For the text-containing cell, return its midpoint in [X, Y] coordinate format. 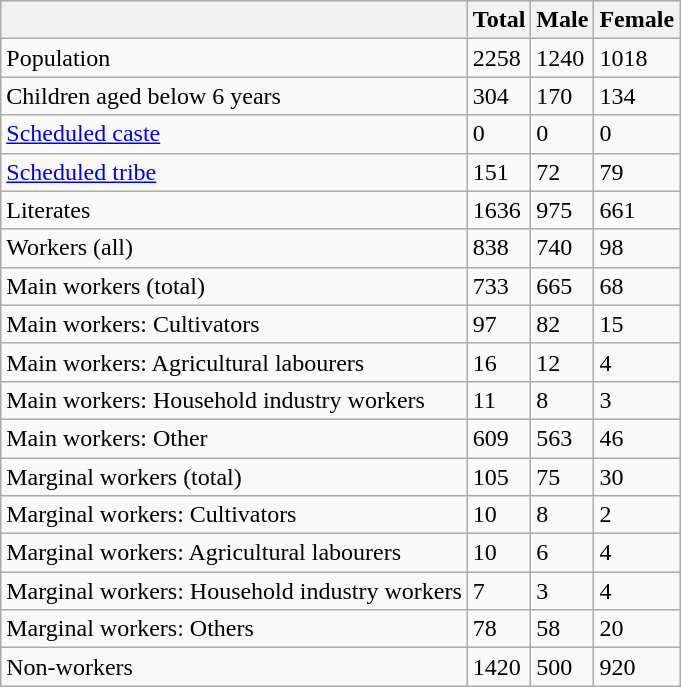
563 [562, 438]
170 [562, 96]
838 [499, 248]
Marginal workers (total) [234, 477]
Main workers: Agricultural labourers [234, 362]
72 [562, 172]
Main workers: Other [234, 438]
79 [637, 172]
Population [234, 58]
Workers (all) [234, 248]
Main workers: Household industry workers [234, 400]
920 [637, 667]
733 [499, 286]
1018 [637, 58]
12 [562, 362]
Total [499, 20]
Marginal workers: Cultivators [234, 515]
75 [562, 477]
1420 [499, 667]
500 [562, 667]
665 [562, 286]
975 [562, 210]
1636 [499, 210]
Non-workers [234, 667]
16 [499, 362]
609 [499, 438]
134 [637, 96]
2258 [499, 58]
46 [637, 438]
68 [637, 286]
1240 [562, 58]
151 [499, 172]
Literates [234, 210]
82 [562, 324]
20 [637, 629]
Main workers: Cultivators [234, 324]
2 [637, 515]
304 [499, 96]
740 [562, 248]
Female [637, 20]
Marginal workers: Household industry workers [234, 591]
Scheduled tribe [234, 172]
661 [637, 210]
98 [637, 248]
78 [499, 629]
Marginal workers: Others [234, 629]
Children aged below 6 years [234, 96]
7 [499, 591]
30 [637, 477]
15 [637, 324]
105 [499, 477]
97 [499, 324]
58 [562, 629]
Marginal workers: Agricultural labourers [234, 553]
6 [562, 553]
Male [562, 20]
Scheduled caste [234, 134]
Main workers (total) [234, 286]
11 [499, 400]
